From the cell containing the given text, extract its center point as (x, y) coordinate. 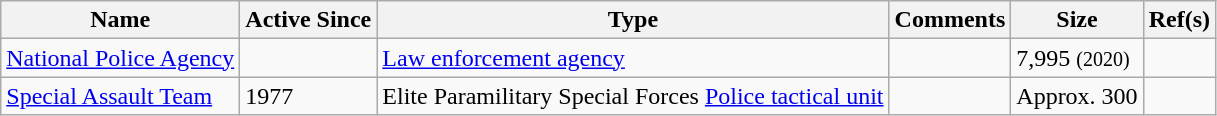
7,995 (2020) (1077, 58)
Special Assault Team (120, 96)
National Police Agency (120, 58)
Comments (950, 20)
Size (1077, 20)
Type (633, 20)
Approx. 300 (1077, 96)
Law enforcement agency (633, 58)
Name (120, 20)
1977 (308, 96)
Ref(s) (1179, 20)
Elite Paramilitary Special Forces Police tactical unit (633, 96)
Active Since (308, 20)
